Capture the cell that displays the provided text and extract its (x, y) central coordinate. 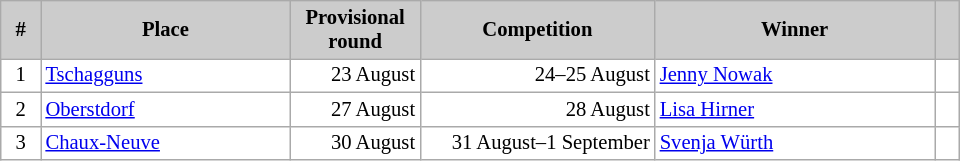
# (21, 29)
28 August (538, 109)
Jenny Nowak (795, 75)
1 (21, 75)
Chaux-Neuve (165, 143)
Competition (538, 29)
Oberstdorf (165, 109)
2 (21, 109)
24–25 August (538, 75)
23 August (355, 75)
Winner (795, 29)
30 August (355, 143)
Tschagguns (165, 75)
Svenja Würth (795, 143)
Provisional round (355, 29)
27 August (355, 109)
Lisa Hirner (795, 109)
31 August–1 September (538, 143)
3 (21, 143)
Place (165, 29)
